Pinpoint the cell where the given text exists, returning its [x, y] midpoint coordinate. 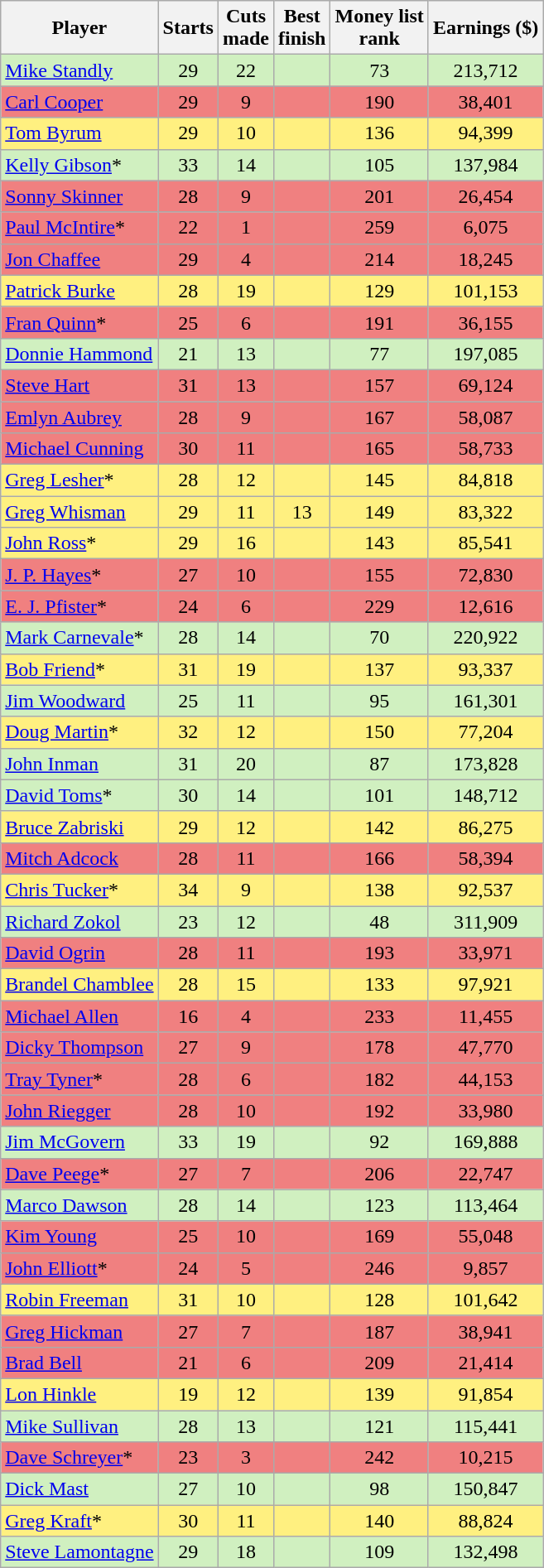
Steve Lamontagne [79, 1552]
Dick Mast [79, 1489]
155 [379, 575]
Jon Chaffee [79, 259]
3 [245, 1458]
Sonny Skinner [79, 196]
Patrick Burke [79, 291]
Bestfinish [302, 28]
6,075 [485, 228]
233 [379, 1016]
92,537 [485, 890]
137 [379, 669]
Mark Carnevale* [79, 638]
Bruce Zabriski [79, 827]
213,712 [485, 70]
Marco Dawson [79, 1205]
246 [379, 1268]
87 [379, 764]
132,498 [485, 1552]
139 [379, 1394]
133 [379, 985]
165 [379, 449]
Doug Martin* [79, 732]
101,642 [485, 1300]
142 [379, 827]
167 [379, 417]
88,824 [485, 1521]
145 [379, 480]
Mitch Adcock [79, 858]
193 [379, 953]
Michael Allen [79, 1016]
34 [188, 890]
David Ogrin [79, 953]
58,087 [485, 417]
105 [379, 165]
161,301 [485, 701]
33,971 [485, 953]
187 [379, 1331]
169 [379, 1237]
123 [379, 1205]
36,155 [485, 322]
48 [379, 922]
Player [79, 28]
129 [379, 291]
85,541 [485, 543]
Mike Standly [79, 70]
166 [379, 858]
David Toms* [79, 795]
69,124 [485, 385]
32 [188, 732]
220,922 [485, 638]
1 [245, 228]
38,941 [485, 1331]
Kim Young [79, 1237]
John Ross* [79, 543]
12,616 [485, 606]
Mike Sullivan [79, 1426]
John Elliott* [79, 1268]
92 [379, 1142]
47,770 [485, 1048]
33,980 [485, 1111]
72,830 [485, 575]
9,857 [485, 1268]
44,153 [485, 1079]
201 [379, 196]
5 [245, 1268]
98 [379, 1489]
Dave Peege* [79, 1174]
Donnie Hammond [79, 354]
229 [379, 606]
214 [379, 259]
Brandel Chamblee [79, 985]
182 [379, 1079]
J. P. Hayes* [79, 575]
John Inman [79, 764]
Steve Hart [79, 385]
128 [379, 1300]
Starts [188, 28]
86,275 [485, 827]
178 [379, 1048]
191 [379, 322]
83,322 [485, 512]
Lon Hinkle [79, 1394]
Kelly Gibson* [79, 165]
137,984 [485, 165]
242 [379, 1458]
77 [379, 354]
109 [379, 1552]
Dicky Thompson [79, 1048]
58,394 [485, 858]
Jim McGovern [79, 1142]
Greg Whisman [79, 512]
138 [379, 890]
18 [245, 1552]
140 [379, 1521]
Greg Lesher* [79, 480]
77,204 [485, 732]
Fran Quinn* [79, 322]
93,337 [485, 669]
115,441 [485, 1426]
38,401 [485, 102]
Greg Kraft* [79, 1521]
97,921 [485, 985]
84,818 [485, 480]
Dave Schreyer* [79, 1458]
Brad Bell [79, 1363]
190 [379, 102]
22,747 [485, 1174]
Richard Zokol [79, 922]
Jim Woodward [79, 701]
173,828 [485, 764]
157 [379, 385]
Paul McIntire* [79, 228]
73 [379, 70]
150,847 [485, 1489]
Michael Cunning [79, 449]
311,909 [485, 922]
20 [245, 764]
55,048 [485, 1237]
18,245 [485, 259]
70 [379, 638]
113,464 [485, 1205]
Chris Tucker* [79, 890]
259 [379, 228]
Money listrank [379, 28]
Bob Friend* [79, 669]
Emlyn Aubrey [79, 417]
Tom Byrum [79, 133]
Cutsmade [245, 28]
94,399 [485, 133]
209 [379, 1363]
101,153 [485, 291]
192 [379, 1111]
Greg Hickman [79, 1331]
Tray Tyner* [79, 1079]
10,215 [485, 1458]
150 [379, 732]
26,454 [485, 196]
15 [245, 985]
91,854 [485, 1394]
John Riegger [79, 1111]
206 [379, 1174]
169,888 [485, 1142]
121 [379, 1426]
58,733 [485, 449]
101 [379, 795]
95 [379, 701]
11,455 [485, 1016]
197,085 [485, 354]
Robin Freeman [79, 1300]
21,414 [485, 1363]
143 [379, 543]
149 [379, 512]
Earnings ($) [485, 28]
148,712 [485, 795]
Carl Cooper [79, 102]
136 [379, 133]
E. J. Pfister* [79, 606]
